Identify which cell holds the provided text, then report its [X, Y] central coordinate. 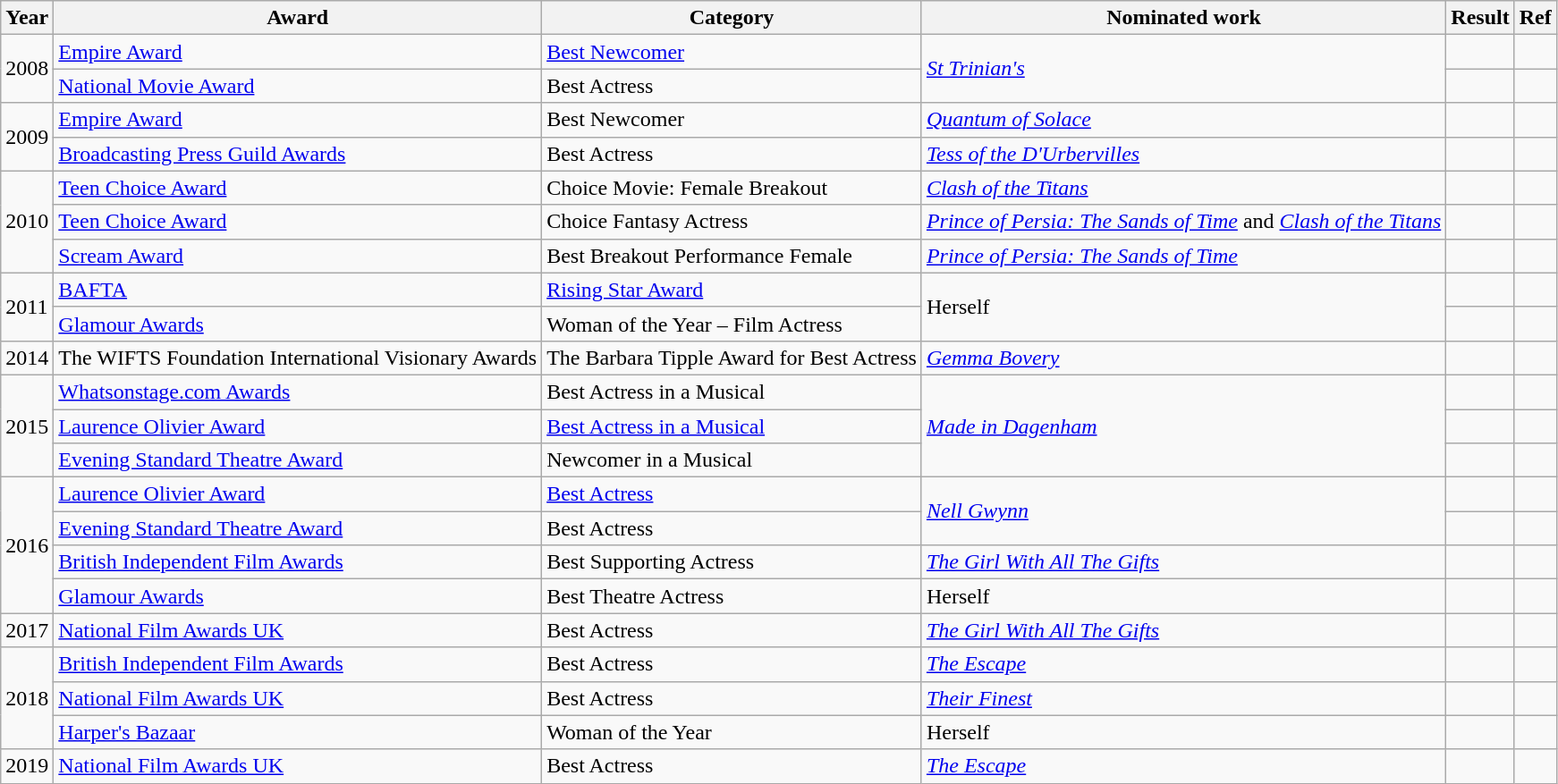
Prince of Persia: The Sands of Time and Clash of the Titans [1183, 222]
2011 [27, 307]
Whatsonstage.com Awards [298, 392]
Nell Gwynn [1183, 511]
Broadcasting Press Guild Awards [298, 154]
Choice Movie: Female Breakout [732, 188]
BAFTA [298, 290]
Woman of the Year – Film Actress [732, 324]
Best Breakout Performance Female [732, 256]
Clash of the Titans [1183, 188]
Result [1480, 18]
2015 [27, 426]
Harper's Bazaar [298, 732]
Choice Fantasy Actress [732, 222]
Best Theatre Actress [732, 596]
2008 [27, 69]
2010 [27, 222]
2016 [27, 545]
2014 [27, 358]
Rising Star Award [732, 290]
Category [732, 18]
2018 [27, 698]
Year [27, 18]
Quantum of Solace [1183, 120]
National Movie Award [298, 86]
Scream Award [298, 256]
St Trinian's [1183, 69]
Ref [1535, 18]
2019 [27, 766]
Award [298, 18]
Gemma Bovery [1183, 358]
Made in Dagenham [1183, 426]
Nominated work [1183, 18]
Best Supporting Actress [732, 562]
Tess of the D'Urbervilles [1183, 154]
The WIFTS Foundation International Visionary Awards [298, 358]
2009 [27, 137]
Woman of the Year [732, 732]
Prince of Persia: The Sands of Time [1183, 256]
Newcomer in a Musical [732, 460]
Their Finest [1183, 698]
The Barbara Tipple Award for Best Actress [732, 358]
2017 [27, 630]
